Identify which cell holds the provided text, then report its (X, Y) central coordinate. 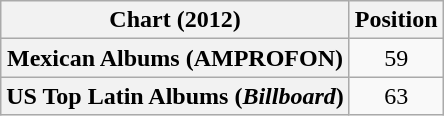
US Top Latin Albums (Billboard) (176, 96)
59 (396, 58)
Chart (2012) (176, 20)
Position (396, 20)
Mexican Albums (AMPROFON) (176, 58)
63 (396, 96)
